Extract the (x, y) coordinate from the center of the cell holding the provided text.  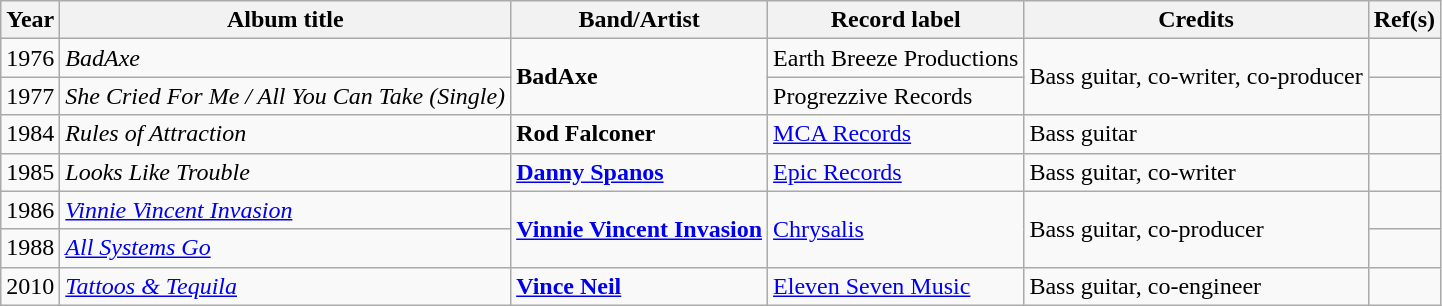
1977 (30, 96)
Band/Artist (640, 20)
1985 (30, 172)
Progrezzive Records (896, 96)
Tattoos & Tequila (286, 286)
Vince Neil (640, 286)
Ref(s) (1404, 20)
Chrysalis (896, 229)
Bass guitar, co-engineer (1196, 286)
Rules of Attraction (286, 134)
1986 (30, 210)
MCA Records (896, 134)
Bass guitar, co-writer (1196, 172)
Earth Breeze Productions (896, 58)
2010 (30, 286)
Looks Like Trouble (286, 172)
Bass guitar, co-writer, co-producer (1196, 77)
All Systems Go (286, 248)
1984 (30, 134)
Rod Falconer (640, 134)
Record label (896, 20)
Danny Spanos (640, 172)
She Cried For Me / All You Can Take (Single) (286, 96)
Album title (286, 20)
1976 (30, 58)
Year (30, 20)
1988 (30, 248)
Epic Records (896, 172)
Bass guitar, co-producer (1196, 229)
Eleven Seven Music (896, 286)
Bass guitar (1196, 134)
Credits (1196, 20)
